For the text-containing cell, return its midpoint in (x, y) coordinate format. 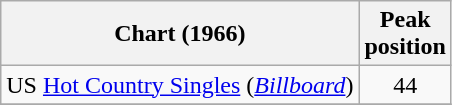
Chart (1966) (180, 34)
US Hot Country Singles (Billboard) (180, 85)
44 (405, 85)
Peakposition (405, 34)
